Determine the [X, Y] coordinate at the center of the cell enclosing the given text.  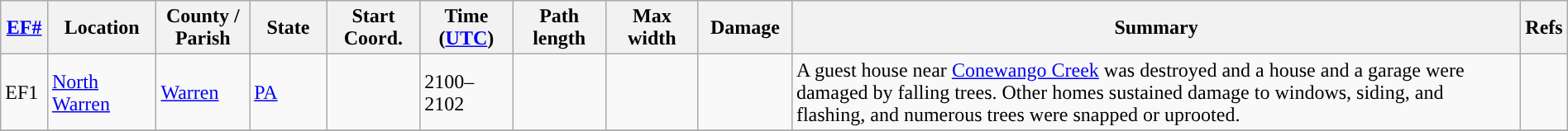
EF# [25, 28]
Max width [652, 28]
PA [289, 92]
Start Coord. [374, 28]
North Warren [101, 92]
Time (UTC) [466, 28]
EF1 [25, 92]
Location [101, 28]
State [289, 28]
Summary [1156, 28]
Path length [559, 28]
Refs [1545, 28]
Warren [203, 92]
Damage [744, 28]
County / Parish [203, 28]
2100–2102 [466, 92]
